For the text-containing cell, return its midpoint in (X, Y) coordinate format. 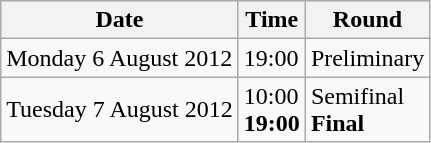
SemifinalFinal (367, 110)
Monday 6 August 2012 (120, 58)
Time (272, 20)
Preliminary (367, 58)
19:00 (272, 58)
Date (120, 20)
Round (367, 20)
Tuesday 7 August 2012 (120, 110)
10:0019:00 (272, 110)
